Scan for the cell matching the given text and deliver its [X, Y] coordinate at center. 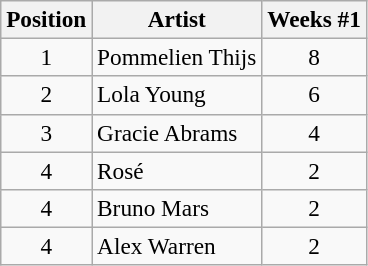
Bruno Mars [177, 208]
Weeks #1 [314, 19]
8 [314, 57]
Pommelien Thijs [177, 57]
1 [46, 57]
Alex Warren [177, 246]
Lola Young [177, 95]
Rosé [177, 170]
3 [46, 133]
6 [314, 95]
Artist [177, 19]
Position [46, 19]
Gracie Abrams [177, 133]
